Return the (x, y) coordinate for the center point of the cell that contains the specified text.  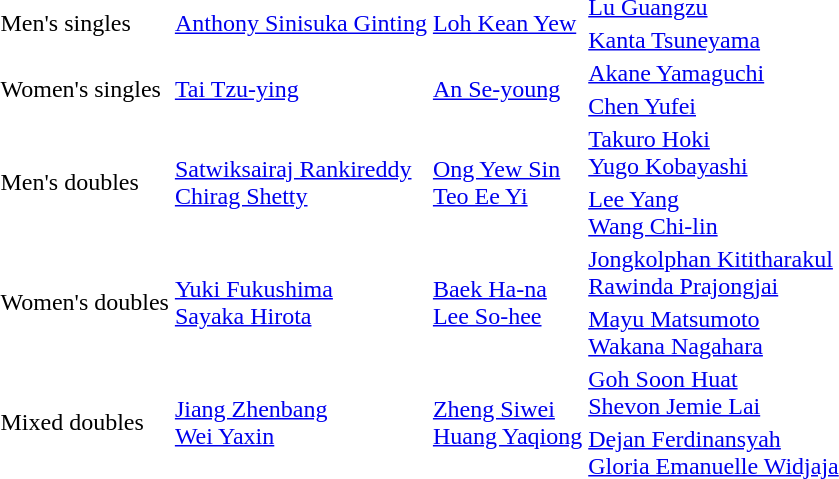
Ong Yew Sin Teo Ee Yi (507, 182)
An Se-young (507, 90)
Baek Ha-na Lee So-hee (507, 302)
Satwiksairaj Rankireddy Chirag Shetty (300, 182)
Tai Tzu-ying (300, 90)
Yuki Fukushima Sayaka Hirota (300, 302)
